Locate the cell with the specified text and output its [x, y] center coordinate. 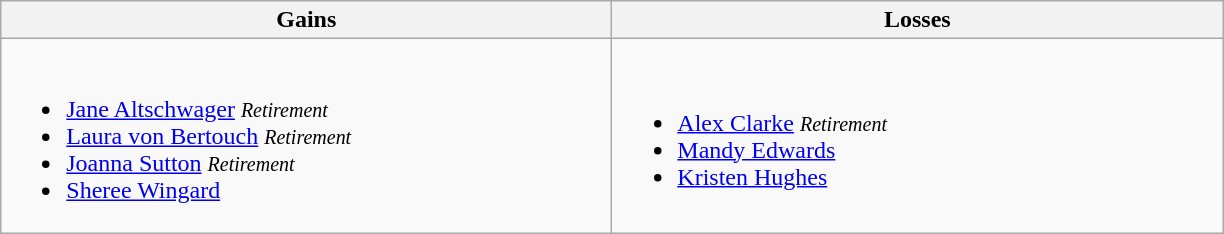
Losses [918, 20]
Jane Altschwager RetirementLaura von Bertouch Retirement Joanna Sutton RetirementSheree Wingard [306, 136]
Alex Clarke Retirement Mandy EdwardsKristen Hughes [918, 136]
Gains [306, 20]
